Locate the cell with the specified text and output its [X, Y] center coordinate. 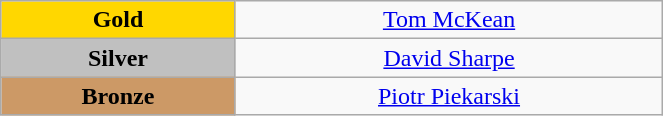
Bronze [118, 96]
Tom McKean [449, 20]
Silver [118, 58]
Piotr Piekarski [449, 96]
David Sharpe [449, 58]
Gold [118, 20]
